For the text-containing cell, return its midpoint in [x, y] coordinate format. 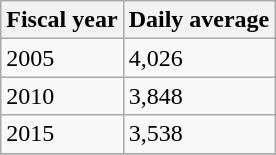
2010 [62, 96]
2005 [62, 58]
3,538 [199, 134]
Fiscal year [62, 20]
3,848 [199, 96]
4,026 [199, 58]
Daily average [199, 20]
2015 [62, 134]
